Detect which cell encompasses the target text, then output its [X, Y] center coordinate. 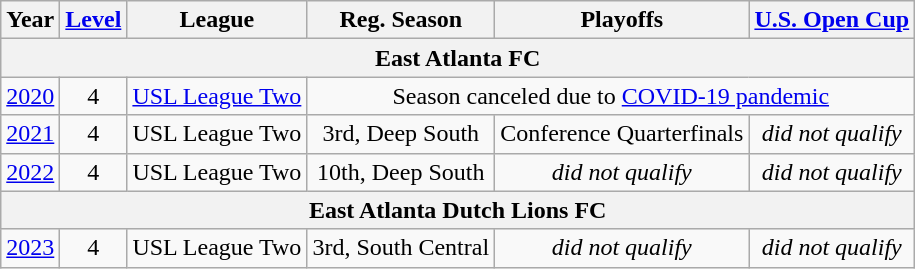
East Atlanta Dutch Lions FC [458, 210]
Reg. Season [401, 20]
League [217, 20]
Year [30, 20]
10th, Deep South [401, 172]
U.S. Open Cup [832, 20]
2022 [30, 172]
Playoffs [622, 20]
3rd, Deep South [401, 134]
2023 [30, 248]
3rd, South Central [401, 248]
2021 [30, 134]
2020 [30, 96]
East Atlanta FC [458, 58]
Level [94, 20]
Season canceled due to COVID-19 pandemic [611, 96]
Conference Quarterfinals [622, 134]
